For the text-containing cell, return its midpoint in [x, y] coordinate format. 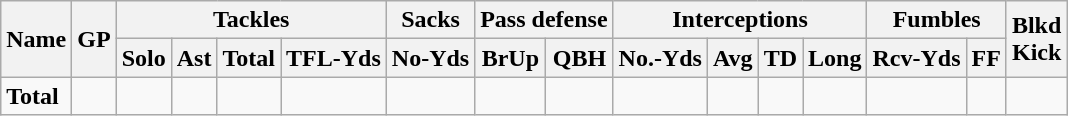
Pass defense [544, 20]
No.-Yds [660, 58]
FF [986, 58]
Sacks [430, 20]
Avg [732, 58]
No-Yds [430, 58]
Rcv-Yds [916, 58]
Tackles [251, 20]
GP [94, 39]
TFL-Yds [334, 58]
Name [36, 39]
TD [780, 58]
Long [835, 58]
Interceptions [740, 20]
Fumbles [936, 20]
BlkdKick [1036, 39]
Ast [194, 58]
BrUp [510, 58]
Solo [144, 58]
QBH [580, 58]
